Return the (X, Y) coordinate for the center point of the cell that contains the specified text.  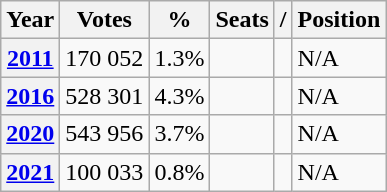
1.3% (180, 58)
2016 (30, 96)
Position (339, 20)
3.7% (180, 134)
Seats (242, 20)
4.3% (180, 96)
Year (30, 20)
% (180, 20)
170 052 (104, 58)
528 301 (104, 96)
/ (283, 20)
0.8% (180, 172)
543 956 (104, 134)
Votes (104, 20)
2020 (30, 134)
100 033 (104, 172)
2021 (30, 172)
2011 (30, 58)
